For the text-containing cell, return its midpoint in (X, Y) coordinate format. 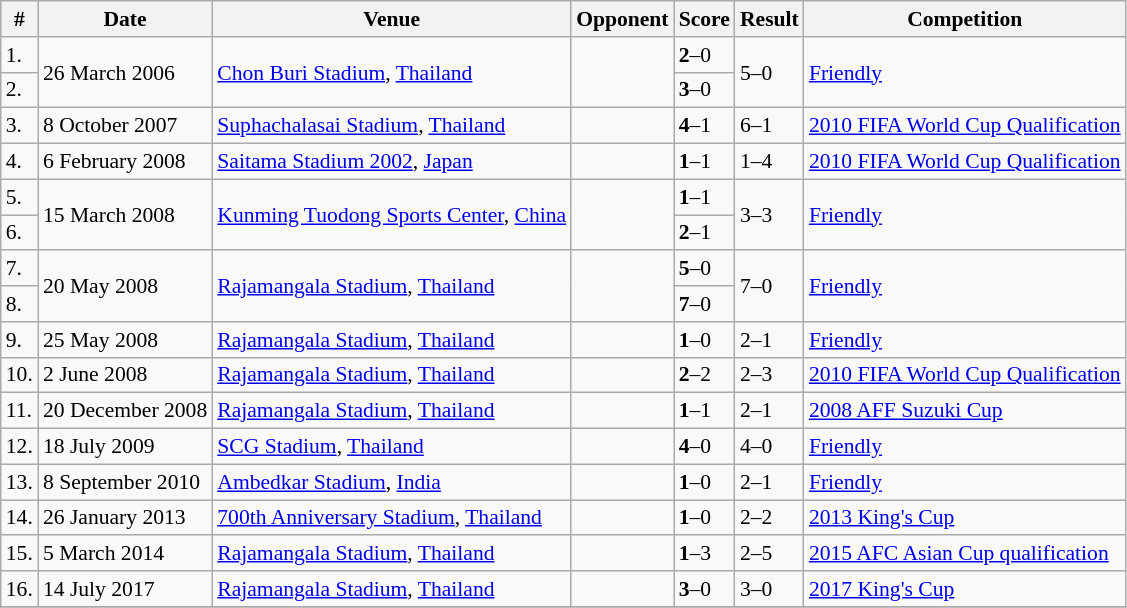
8. (20, 304)
Venue (392, 19)
2013 King's Cup (965, 518)
Opponent (622, 19)
2008 AFF Suzuki Cup (965, 411)
14. (20, 518)
3–3 (770, 214)
# (20, 19)
4. (20, 162)
2–5 (770, 554)
14 July 2017 (125, 589)
700th Anniversary Stadium, Thailand (392, 518)
26 March 2006 (125, 72)
3. (20, 126)
2–3 (770, 375)
2015 AFC Asian Cup qualification (965, 554)
Result (770, 19)
25 May 2008 (125, 340)
8 September 2010 (125, 482)
Suphachalasai Stadium, Thailand (392, 126)
6. (20, 233)
20 December 2008 (125, 411)
1–3 (704, 554)
7. (20, 269)
Date (125, 19)
2 June 2008 (125, 375)
1–4 (770, 162)
13. (20, 482)
18 July 2009 (125, 447)
Saitama Stadium 2002, Japan (392, 162)
26 January 2013 (125, 518)
16. (20, 589)
15 March 2008 (125, 214)
2. (20, 90)
8 October 2007 (125, 126)
20 May 2008 (125, 286)
2017 King's Cup (965, 589)
15. (20, 554)
SCG Stadium, Thailand (392, 447)
Chon Buri Stadium, Thailand (392, 72)
2–0 (704, 55)
11. (20, 411)
5 March 2014 (125, 554)
6–1 (770, 126)
6 February 2008 (125, 162)
12. (20, 447)
5. (20, 197)
Kunming Tuodong Sports Center, China (392, 214)
Ambedkar Stadium, India (392, 482)
4–1 (704, 126)
1. (20, 55)
Competition (965, 19)
10. (20, 375)
Score (704, 19)
9. (20, 340)
